Output the (X, Y) coordinate of the center of the cell containing the given text.  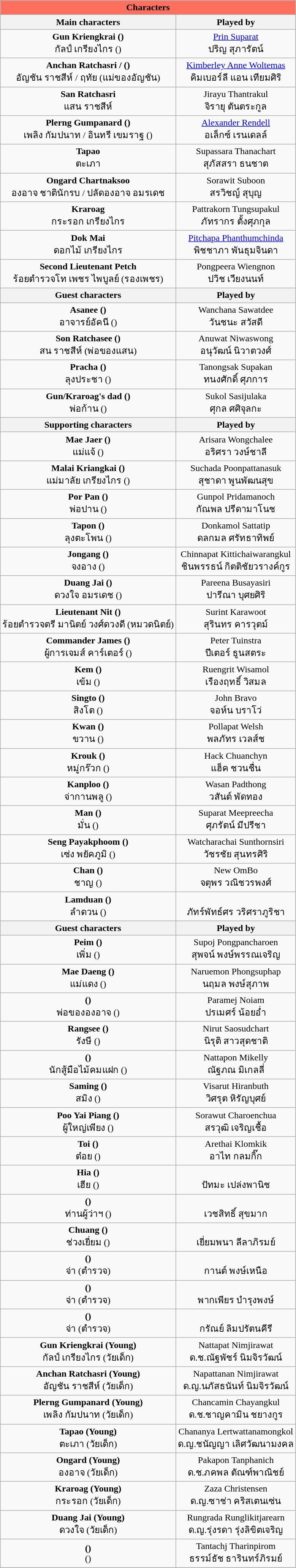
Sorawit Suboon สรวิชญ์ สุบุญ (236, 188)
Saming () สมิง () (88, 1094)
Characters (148, 8)
Kem () เข้ม () (88, 677)
Kwan () ขวาน () (88, 734)
() ท่านผู้ว่าฯ () (88, 1208)
Wanchana Sawatdee วันชนะ สวัสดี (236, 317)
ภัทร์พัทธ์ศร วริศราภูริชา (236, 906)
Gun Kriengkrai () กัลป์ เกรียงไกร () (88, 44)
Anchan Ratchasri (Young) อัญชัน ราชสีห์ (วัยเด็ก) (88, 1381)
Donkamol Sattatip ดลกมล ศรัทธาทิพย์ (236, 533)
Surint Karawoot สุรินทร คารวุตม์ (236, 619)
กรัณย์ ลิมปรัตนคีรี (236, 1323)
เยี่ยมพนา ลีลาภิรมย์ (236, 1237)
Gun Kriengkrai (Young) กัลป์ เกรียงไกร (วัยเด็ก) (88, 1352)
Tapao (Young) ตะเภา (วัยเด็ก) (88, 1438)
Nattapat Nimjirawat ด.ช.ณัฐพัชร์ นิมจิรวัฒน์ (236, 1352)
Kraroag (Young) กระรอก (วัยเด็ก) (88, 1496)
Arisara Wongchalee อริศรา วงษ์ชาลี (236, 446)
Ruengrit Wisamol เรืองฤทธิ์ วิสมล (236, 677)
Ongard Chartnaksoo องอาจ ชาตินักรบ / ปลัดองอาจ อมรเดช (88, 188)
Poo Yai Piang () ผู้ใหญ่เพียง () (88, 1122)
Jirayu Thantrakul จิรายุ ตันตระกูล (236, 101)
Alexander Rendell อเล็กซ์ เรนเดลล์ (236, 130)
Sorawut Charoenchua สรวุฒิ เจริญเชื้อ (236, 1122)
Pollapat Welsh พลภัทร เวลส์ช (236, 734)
Hia ()เฮีย () (88, 1180)
Peim () เพิ่ม () (88, 950)
Wasan Padthong วสันต์ พัดทอง (236, 791)
Sukol Sasijulaka ศุกล ศศิจุลกะ (236, 403)
Chuang () ช่วงเยี่ยม () (88, 1237)
() () (88, 1554)
Plerng Gumpanard (Young) เพลิง กัมปนาท (วัยเด็ก) (88, 1410)
Asanee () อาจารย์อัคนี () (88, 317)
ปัทมะ เปล่งพานิช (236, 1180)
Nirut Saosudchart นิรุติ สาวสุดชาติ (236, 1036)
San Ratchasri แสน ราชสีห์ (88, 101)
Plerng Gumpanard () เพลิง กัมปนาท / อินทรี เขมราฐ () (88, 130)
Pattrakorn Tungsupakul ภัทรากร ตั้งศุภกุล (236, 216)
Supoj Pongpancharoen สุพจน์ พงษ์พรรณเจริญ (236, 950)
Second Lieutenant Petch ร้อยตำรวจโท เพชร ไพบูลย์ (รองเพชร) (88, 274)
Krouk () หมู่กร๊วก () (88, 763)
กานต์ พงษ์เหนือ (236, 1266)
Arethai Klomkik อาไท กลมกิ๊ก (236, 1151)
Chinnapat Kittichaiwarangkul ชินพรรธน์ กิตติชัยวรางค์กูร (236, 562)
Kanploo () จ่ากานพลู () (88, 791)
Duang Jai (Young) ดวงใจ (วัยเด็ก) (88, 1525)
Malai Kriangkai () แม่มาลัย เกรียงไกร () (88, 475)
Commander James () ผู้การเจมส์ คาร์เตอร์ () (88, 648)
เวชสิทธิ์ สุขมาก (236, 1208)
Napattanan Nimjirawat ด.ญ.นภัสธนันท์ นิมจิรวัฒน์ (236, 1381)
Prin Suparat ปริญ สุภารัตน์ (236, 44)
Singto () สิงโต () (88, 705)
Anuwat Niwaswong อนุวัฒน์ นิวาตวงศ์ (236, 346)
Chancamin Chayangkul ด.ช.ชาญคามิน ชยางกูร (236, 1410)
Duang Jai () ดวงใจ อมรเดช () (88, 590)
Hack Chuanchyn แฮ็ค ชวนชื่น (236, 763)
Tantachj Tharinpirom ธรรม์ธัช ธารินทร์ภิรมย์ (236, 1554)
Lieutenant Nit () ร้อยตำรวจตรี มานิตย์ วงศ์ดวงดี (หมวดนิตย์) (88, 619)
Supporting characters (88, 425)
Suchada Poonpattanasuk สุชาดา พูนพัฒนสุข (236, 475)
Visarut Hiranbuth วิศรุต หิรัญบุศย์ (236, 1094)
() นักสู้มือไม้คมแฝก () (88, 1065)
John Bravo จอห์น บราโว่ (236, 705)
Mae Daeng () แม่แดง () (88, 979)
Paramej Noiam ปรเมศร์ น้อยอ่ำ (236, 1007)
() พ่อขององอาจ () (88, 1007)
Kimberley Anne Woltemas คิมเบอร์ลี แอน เทียมศิริ (236, 72)
Nattapon Mikelly ณัฐภณ มิเกลลี่ (236, 1065)
Pakapon Tanphanich ด.ช.ภคพล ตัณฑ์พาณิชย์ (236, 1467)
Por Pan () พ่อปาน () (88, 504)
Jongang () จงอาง () (88, 562)
Dok Mai ดอกไม้ เกรียงไกร (88, 245)
Rungrada Runglikitjarearn ด.ญ.รุ่งรดา รุ่งลิขิตเจริญ (236, 1525)
Naruemon Phongsuphap นฤมล พงษ์สุภาพ (236, 979)
Pongpeera Wiengnon ปวิช เวียงนนท์ (236, 274)
พากเพียร บำรุงพงษ์ (236, 1295)
Supassara Thanachart สุภัสสรา ธนชาต (236, 159)
Son Ratchasee () สน ราชสีห์ (พ่อของแสน) (88, 346)
Kraroag กระรอก เกรียงไกร (88, 216)
Gunpol Pridamanoch กัณพล ปรีดามาโนช (236, 504)
Peter Tuinstra ปีเตอร์ ธูนสตระ (236, 648)
Man () มั่น () (88, 820)
Suparat Meepreecha ศุภรัตน์ มีปรีชา (236, 820)
Ongard (Young) องอาจ (วัยเด็ก) (88, 1467)
Gun/Kraroag's dad () พ่อก้าน () (88, 403)
Tapao ตะเภา (88, 159)
Seng Payakphoom () เซ่ง พยัคภูมิ () (88, 849)
Pareena Busayasiri ปารีณา บุศยศิริ (236, 590)
Pitchapa Phanthumchinda พิชชาภา พันธุมจินดา (236, 245)
Chananya Lertwattanamongkol ด.ญ.ชนัญญา เลิศวัฒนามงคล (236, 1438)
Mae Jaer () แม่แจ้ () (88, 446)
Watcharachai Sunthornsiri วัชรชัย สุนทรศิริ (236, 849)
New OmBo จตุพร วณิชวรพงศ์ (236, 878)
Anchan Ratchasri / () อัญชัน ราชสีห์ / ฤทัย (แม่ของอัญชัน) (88, 72)
Toi () ต๋อย () (88, 1151)
Pracha () ลุงประชา () (88, 374)
Tapon () ลุงตะโพน () (88, 533)
Tanongsak Supakan ทนงศักดิ์ ศุภการ (236, 374)
Rangsee () รังษี () (88, 1036)
Lamduan () ลำดวน () (88, 906)
Zaza Christensen ด.ญ.ซาช่า คริสเตนเซ่น (236, 1496)
Main characters (88, 22)
Chan () ชาญ () (88, 878)
